Locate the cell with the specified text and output its [x, y] center coordinate. 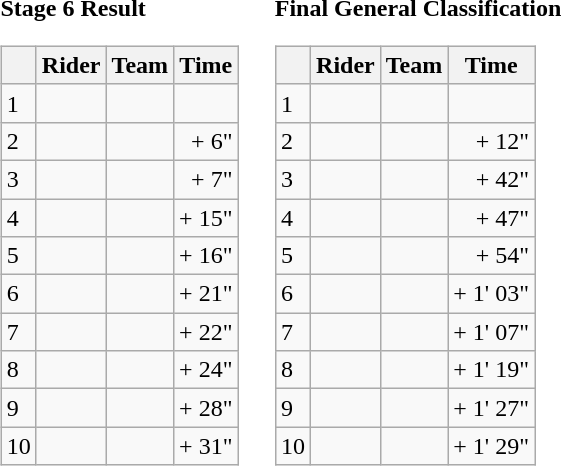
+ 1' 29" [492, 446]
+ 12" [492, 141]
+ 1' 19" [492, 370]
+ 6" [206, 141]
+ 42" [492, 179]
+ 7" [206, 179]
+ 28" [206, 408]
+ 47" [492, 217]
+ 16" [206, 256]
+ 15" [206, 217]
+ 1' 03" [492, 294]
+ 24" [206, 370]
+ 54" [492, 256]
+ 1' 27" [492, 408]
+ 22" [206, 332]
+ 21" [206, 294]
+ 31" [206, 446]
+ 1' 07" [492, 332]
